Pinpoint the cell where the given text exists, returning its [x, y] midpoint coordinate. 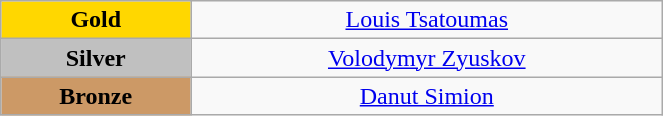
Louis Tsatoumas [427, 20]
Gold [96, 20]
Volodymyr Zyuskov [427, 58]
Silver [96, 58]
Danut Simion [427, 96]
Bronze [96, 96]
